Identify which cell holds the provided text, then report its (X, Y) central coordinate. 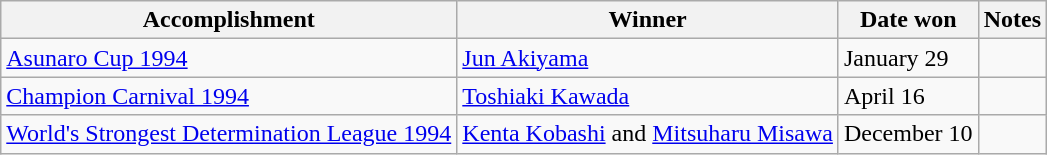
Accomplishment (229, 20)
January 29 (908, 58)
Asunaro Cup 1994 (229, 58)
Jun Akiyama (648, 58)
Kenta Kobashi and Mitsuharu Misawa (648, 134)
Winner (648, 20)
Notes (1012, 20)
April 16 (908, 96)
Date won (908, 20)
Toshiaki Kawada (648, 96)
World's Strongest Determination League 1994 (229, 134)
Champion Carnival 1994 (229, 96)
December 10 (908, 134)
